Search for the cell housing the specified text and yield its (X, Y) center coordinate. 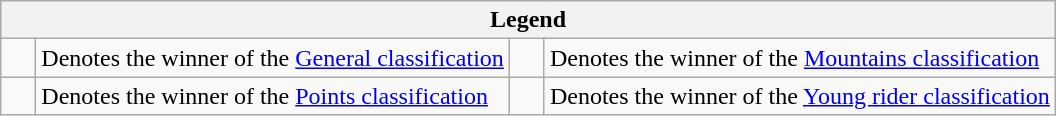
Denotes the winner of the Young rider classification (800, 96)
Denotes the winner of the General classification (273, 58)
Denotes the winner of the Points classification (273, 96)
Denotes the winner of the Mountains classification (800, 58)
Legend (528, 20)
